Pinpoint the cell where the given text exists, returning its (x, y) midpoint coordinate. 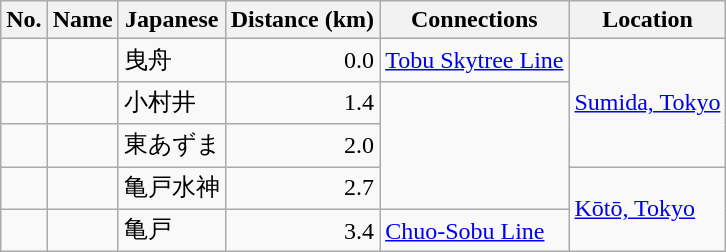
亀戸水神 (172, 188)
2.7 (302, 188)
Kōtō, Tokyo (648, 208)
亀戸 (172, 230)
小村井 (172, 102)
3.4 (302, 230)
Connections (474, 20)
Name (82, 20)
曳舟 (172, 60)
Tobu Skytree Line (474, 60)
1.4 (302, 102)
Chuo-Sobu Line (474, 230)
Japanese (172, 20)
Distance (km) (302, 20)
東あずま (172, 146)
Sumida, Tokyo (648, 103)
No. (24, 20)
0.0 (302, 60)
2.0 (302, 146)
Location (648, 20)
